Identify which cell holds the provided text, then report its [x, y] central coordinate. 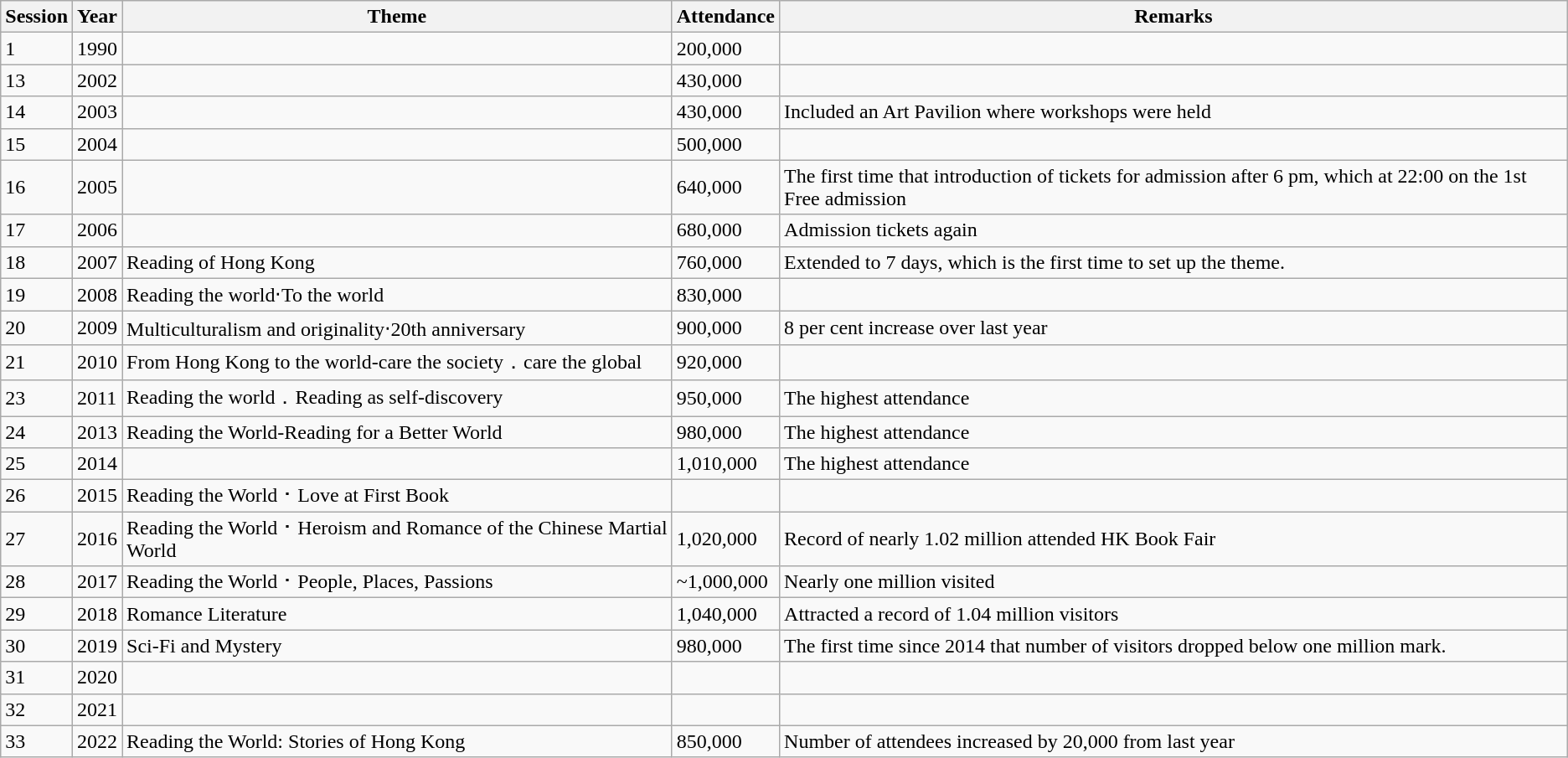
2015 [97, 496]
920,000 [725, 362]
Reading the World: Stories of Hong Kong [397, 741]
The first time that introduction of tickets for admission after 6 pm, which at 22:00 on the 1st Free admission [1174, 188]
2019 [97, 646]
32 [37, 709]
Reading of Hong Kong [397, 262]
15 [37, 144]
Reading the World ･ Love at First Book [397, 496]
1,020,000 [725, 539]
29 [37, 614]
30 [37, 646]
2008 [97, 295]
Reading the World ･ Heroism and Romance of the Chinese Martial World [397, 539]
Session [37, 17]
13 [37, 80]
31 [37, 678]
27 [37, 539]
28 [37, 582]
Theme [397, 17]
640,000 [725, 188]
1,010,000 [725, 464]
1,040,000 [725, 614]
8 per cent increase over last year [1174, 328]
2022 [97, 741]
2018 [97, 614]
2011 [97, 399]
25 [37, 464]
Record of nearly 1.02 million attended HK Book Fair [1174, 539]
2021 [97, 709]
830,000 [725, 295]
Year [97, 17]
950,000 [725, 399]
680,000 [725, 230]
2010 [97, 362]
14 [37, 112]
Extended to 7 days, which is the first time to set up the theme. [1174, 262]
17 [37, 230]
16 [37, 188]
24 [37, 431]
19 [37, 295]
2017 [97, 582]
~1,000,000 [725, 582]
2016 [97, 539]
Included an Art Pavilion where workshops were held [1174, 112]
Nearly one million visited [1174, 582]
The first time since 2014 that number of visitors dropped below one million mark. [1174, 646]
200,000 [725, 49]
2003 [97, 112]
760,000 [725, 262]
2014 [97, 464]
Admission tickets again [1174, 230]
Reading the world．Reading as self-discovery [397, 399]
2007 [97, 262]
20 [37, 328]
Reading the World ･ People, Places, Passions [397, 582]
900,000 [725, 328]
Number of attendees increased by 20,000 from last year [1174, 741]
2013 [97, 431]
2002 [97, 80]
2009 [97, 328]
21 [37, 362]
500,000 [725, 144]
Multiculturalism and originality‧20th anniversary [397, 328]
Reading the World-Reading for a Better World [397, 431]
2020 [97, 678]
1990 [97, 49]
850,000 [725, 741]
From Hong Kong to the world-care the society．care the global [397, 362]
Attendance [725, 17]
23 [37, 399]
Attracted a record of 1.04 million visitors [1174, 614]
Reading the world‧To the world [397, 295]
Remarks [1174, 17]
Romance Literature [397, 614]
26 [37, 496]
2004 [97, 144]
Sci-Fi and Mystery [397, 646]
33 [37, 741]
2005 [97, 188]
18 [37, 262]
1 [37, 49]
2006 [97, 230]
